Search for the cell housing the specified text and yield its [X, Y] center coordinate. 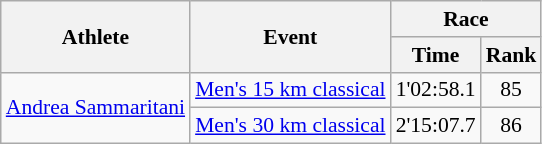
Athlete [96, 36]
Event [290, 36]
Race [466, 19]
Men's 30 km classical [290, 126]
Rank [512, 55]
85 [512, 90]
2'15:07.7 [436, 126]
86 [512, 126]
Men's 15 km classical [290, 90]
Time [436, 55]
Andrea Sammaritani [96, 108]
1'02:58.1 [436, 90]
